Determine the [x, y] coordinate at the center of the cell enclosing the given text.  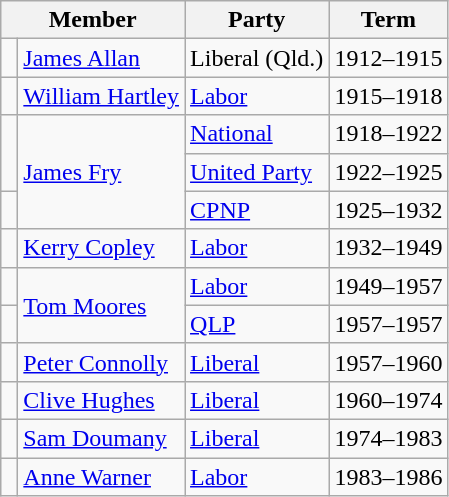
William Hartley [102, 96]
Kerry Copley [102, 248]
Peter Connolly [102, 362]
Sam Doumany [102, 438]
National [257, 134]
QLP [257, 324]
1932–1949 [388, 248]
Term [388, 20]
1925–1932 [388, 210]
James Allan [102, 58]
Member [93, 20]
1912–1915 [388, 58]
Tom Moores [102, 305]
1983–1986 [388, 477]
Anne Warner [102, 477]
1949–1957 [388, 286]
United Party [257, 172]
1957–1957 [388, 324]
1918–1922 [388, 134]
1960–1974 [388, 400]
1922–1925 [388, 172]
1915–1918 [388, 96]
1957–1960 [388, 362]
Liberal (Qld.) [257, 58]
CPNP [257, 210]
James Fry [102, 172]
Party [257, 20]
Clive Hughes [102, 400]
1974–1983 [388, 438]
